Return the (x, y) coordinate for the center point of the cell that contains the specified text.  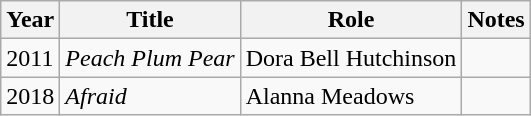
Afraid (150, 96)
Notes (496, 20)
2011 (30, 58)
Title (150, 20)
Year (30, 20)
Alanna Meadows (351, 96)
Role (351, 20)
2018 (30, 96)
Peach Plum Pear (150, 58)
Dora Bell Hutchinson (351, 58)
